Output the [x, y] coordinate of the center of the cell containing the given text.  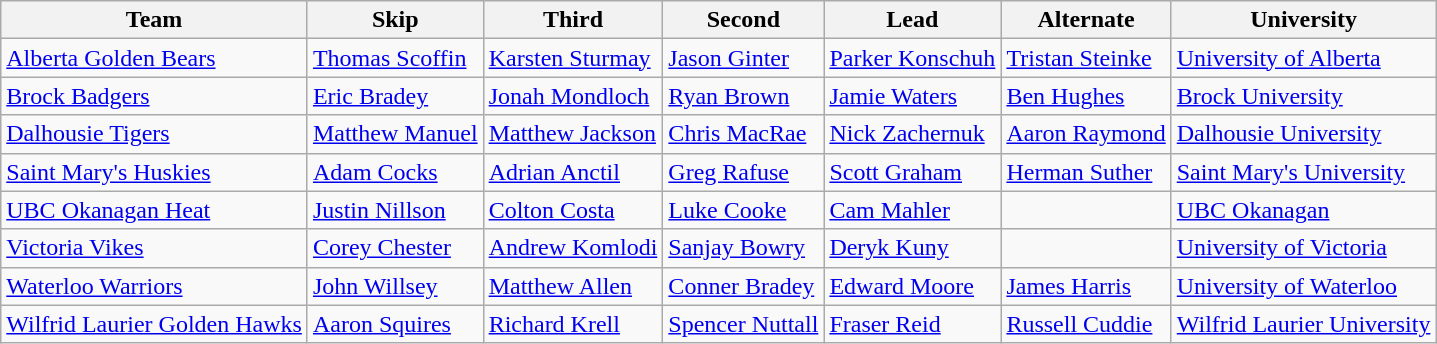
Edward Moore [912, 286]
Parker Konschuh [912, 58]
Fraser Reid [912, 324]
Lead [912, 20]
Aaron Raymond [1086, 134]
Dalhousie University [1304, 134]
Jamie Waters [912, 96]
Saint Mary's University [1304, 172]
Waterloo Warriors [154, 286]
Scott Graham [912, 172]
Wilfrid Laurier University [1304, 324]
Saint Mary's Huskies [154, 172]
University [1304, 20]
Alberta Golden Bears [154, 58]
James Harris [1086, 286]
Greg Rafuse [744, 172]
Matthew Manuel [395, 134]
Jonah Mondloch [573, 96]
Chris MacRae [744, 134]
Justin Nillson [395, 210]
Wilfrid Laurier Golden Hawks [154, 324]
UBC Okanagan Heat [154, 210]
Ben Hughes [1086, 96]
Colton Costa [573, 210]
Victoria Vikes [154, 248]
Aaron Squires [395, 324]
Herman Suther [1086, 172]
Eric Bradey [395, 96]
Alternate [1086, 20]
UBC Okanagan [1304, 210]
Nick Zachernuk [912, 134]
Richard Krell [573, 324]
Team [154, 20]
Sanjay Bowry [744, 248]
Spencer Nuttall [744, 324]
Skip [395, 20]
Cam Mahler [912, 210]
Karsten Sturmay [573, 58]
Matthew Allen [573, 286]
Tristan Steinke [1086, 58]
John Willsey [395, 286]
Deryk Kuny [912, 248]
Jason Ginter [744, 58]
Matthew Jackson [573, 134]
Thomas Scoffin [395, 58]
Conner Bradey [744, 286]
Brock Badgers [154, 96]
Ryan Brown [744, 96]
Brock University [1304, 96]
Luke Cooke [744, 210]
Dalhousie Tigers [154, 134]
Russell Cuddie [1086, 324]
Third [573, 20]
Adrian Anctil [573, 172]
Corey Chester [395, 248]
Second [744, 20]
University of Victoria [1304, 248]
University of Waterloo [1304, 286]
University of Alberta [1304, 58]
Adam Cocks [395, 172]
Andrew Komlodi [573, 248]
